Return the (x, y) coordinate for the center point of the cell that contains the specified text.  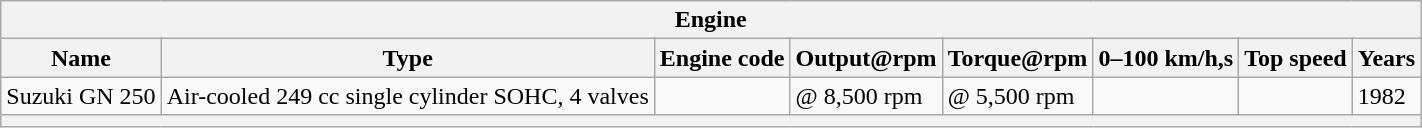
@ 5,500 rpm (1018, 96)
Engine code (722, 58)
Top speed (1296, 58)
Name (81, 58)
Air-cooled 249 cc single cylinder SOHC, 4 valves (408, 96)
Suzuki GN 250 (81, 96)
Torque@rpm (1018, 58)
Type (408, 58)
1982 (1386, 96)
0–100 km/h,s (1166, 58)
Engine (711, 20)
Years (1386, 58)
@ 8,500 rpm (866, 96)
Output@rpm (866, 58)
